Return (X, Y) of the center of cell containing provided text 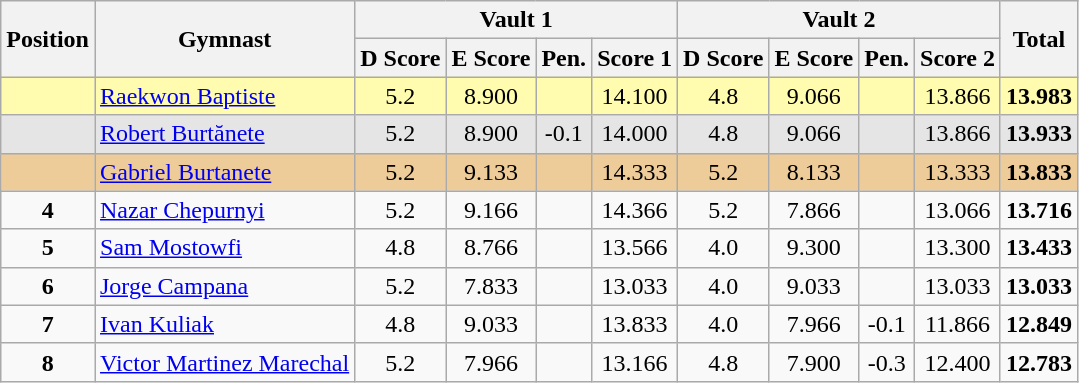
13.300 (958, 248)
Robert Burtănete (224, 134)
4 (48, 210)
9.133 (491, 172)
7.866 (814, 210)
Score 2 (958, 58)
-0.3 (887, 362)
5 (48, 248)
12.783 (1038, 362)
12.849 (1038, 324)
8.766 (491, 248)
13.983 (1038, 96)
Total (1038, 39)
11.866 (958, 324)
Score 1 (635, 58)
Gymnast (224, 39)
9.300 (814, 248)
Jorge Campana (224, 286)
8 (48, 362)
Gabriel Burtanete (224, 172)
Vault 2 (840, 20)
12.400 (958, 362)
Sam Mostowfi (224, 248)
13.333 (958, 172)
Position (48, 39)
9.166 (491, 210)
13.433 (1038, 248)
14.100 (635, 96)
Raekwon Baptiste (224, 96)
13.166 (635, 362)
14.000 (635, 134)
6 (48, 286)
8.133 (814, 172)
7 (48, 324)
Victor Martinez Marechal (224, 362)
14.366 (635, 210)
13.566 (635, 248)
7.833 (491, 286)
13.716 (1038, 210)
7.900 (814, 362)
Nazar Chepurnyi (224, 210)
14.333 (635, 172)
13.066 (958, 210)
13.933 (1038, 134)
Vault 1 (516, 20)
Ivan Kuliak (224, 324)
